Capture the cell that displays the provided text and extract its (x, y) central coordinate. 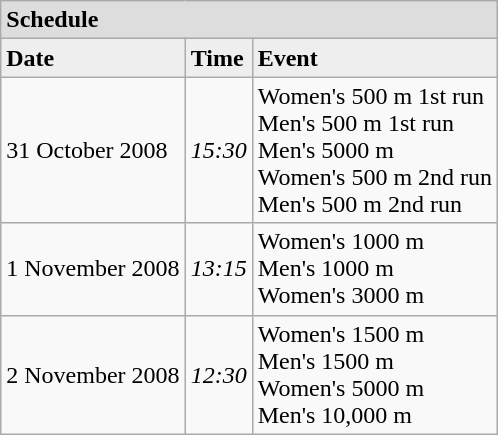
31 October 2008 (93, 150)
12:30 (218, 374)
Women's 1500 mMen's 1500 mWomen's 5000 mMen's 10,000 m (374, 374)
Event (374, 58)
13:15 (218, 269)
15:30 (218, 150)
Women's 500 m 1st runMen's 500 m 1st runMen's 5000 mWomen's 500 m 2nd runMen's 500 m 2nd run (374, 150)
Women's 1000 mMen's 1000 mWomen's 3000 m (374, 269)
Date (93, 58)
1 November 2008 (93, 269)
2 November 2008 (93, 374)
Schedule (250, 20)
Time (218, 58)
